Scan for the cell matching the given text and deliver its (X, Y) coordinate at center. 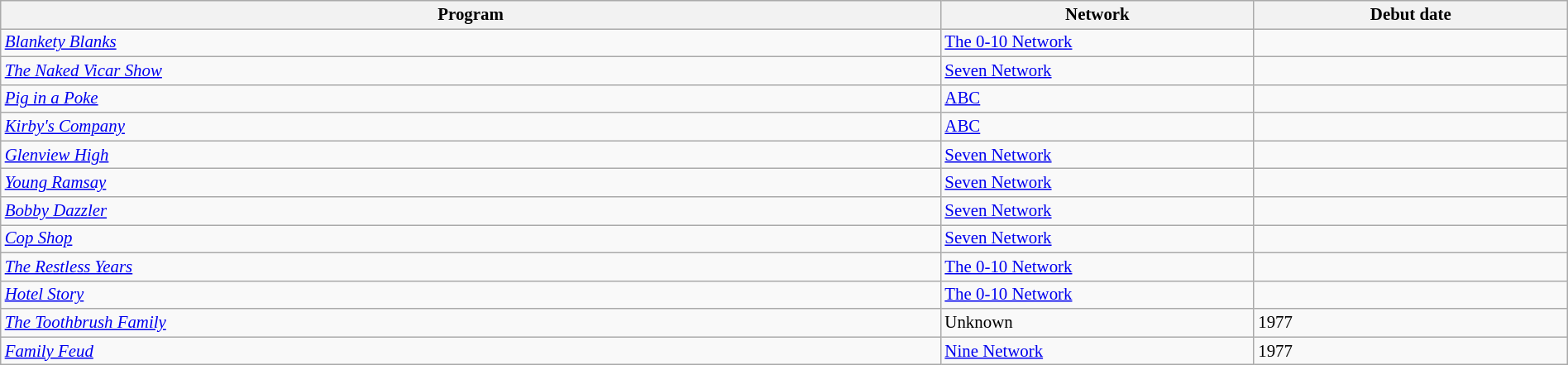
Family Feud (471, 351)
Pig in a Poke (471, 98)
Blankety Blanks (471, 42)
Hotel Story (471, 295)
Young Ramsay (471, 183)
Unknown (1097, 323)
Glenview High (471, 155)
Debut date (1411, 15)
Network (1097, 15)
The Toothbrush Family (471, 323)
Nine Network (1097, 351)
The Naked Vicar Show (471, 70)
Program (471, 15)
Bobby Dazzler (471, 211)
The Restless Years (471, 267)
Cop Shop (471, 238)
Kirby's Company (471, 127)
